Detect which cell encompasses the target text, then output its (x, y) center coordinate. 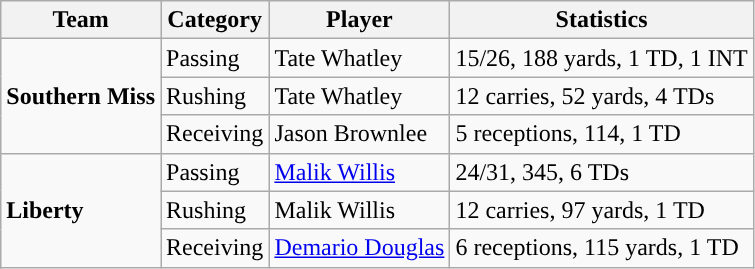
12 carries, 97 yards, 1 TD (602, 210)
Category (214, 20)
24/31, 345, 6 TDs (602, 172)
Liberty (81, 210)
Demario Douglas (360, 248)
Statistics (602, 20)
5 receptions, 114, 1 TD (602, 134)
Jason Brownlee (360, 134)
Player (360, 20)
6 receptions, 115 yards, 1 TD (602, 248)
Southern Miss (81, 96)
12 carries, 52 yards, 4 TDs (602, 96)
15/26, 188 yards, 1 TD, 1 INT (602, 58)
Team (81, 20)
